Return the (x, y) coordinate for the center point of the cell that contains the specified text.  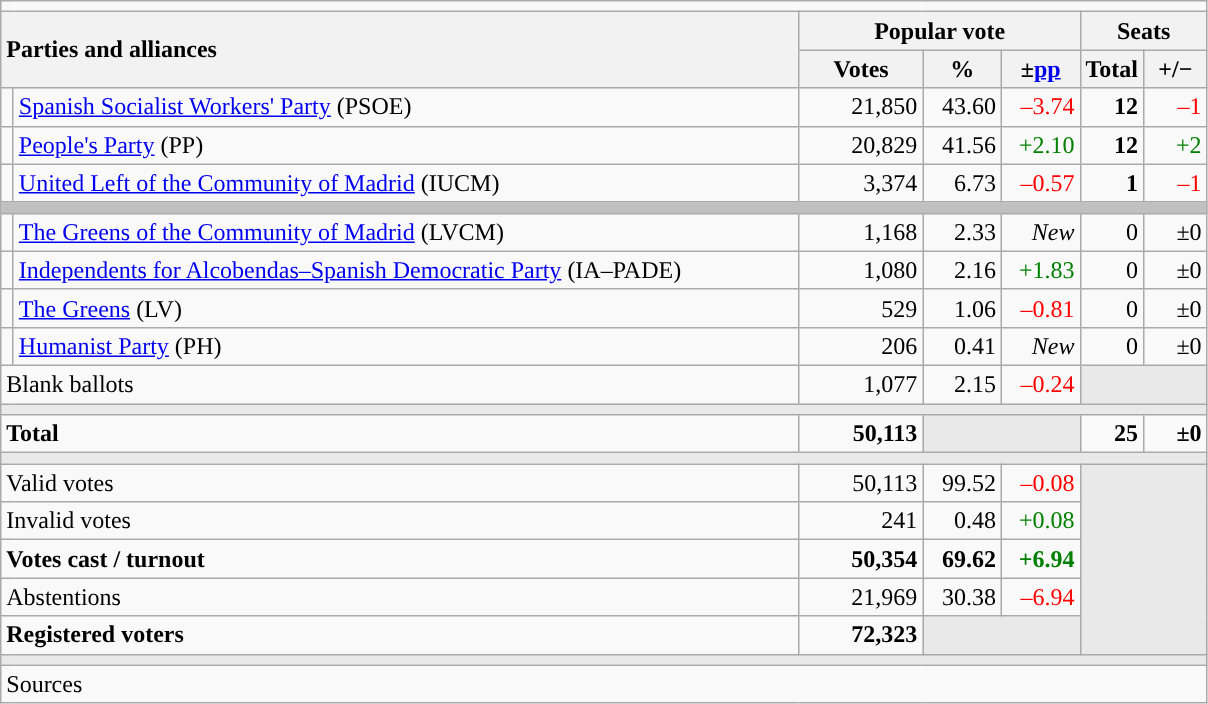
Parties and alliances (400, 50)
1,168 (861, 232)
+1.83 (1040, 270)
72,323 (861, 635)
2.16 (962, 270)
Sources (604, 684)
206 (861, 346)
1,080 (861, 270)
3,374 (861, 183)
Spanish Socialist Workers' Party (PSOE) (406, 107)
1.06 (962, 308)
The Greens of the Community of Madrid (LVCM) (406, 232)
+2.10 (1040, 145)
21,850 (861, 107)
6.73 (962, 183)
+2 (1176, 145)
0.48 (962, 521)
529 (861, 308)
Votes cast / turnout (400, 559)
Invalid votes (400, 521)
United Left of the Community of Madrid (IUCM) (406, 183)
–0.57 (1040, 183)
Votes (861, 69)
–0.81 (1040, 308)
2.15 (962, 384)
Registered voters (400, 635)
25 (1112, 434)
+0.08 (1040, 521)
2.33 (962, 232)
–0.08 (1040, 483)
Valid votes (400, 483)
–3.74 (1040, 107)
% (962, 69)
241 (861, 521)
People's Party (PP) (406, 145)
30.38 (962, 597)
±pp (1040, 69)
50,354 (861, 559)
1 (1112, 183)
99.52 (962, 483)
0.41 (962, 346)
Popular vote (940, 31)
+/− (1176, 69)
69.62 (962, 559)
1,077 (861, 384)
21,969 (861, 597)
20,829 (861, 145)
43.60 (962, 107)
–0.24 (1040, 384)
The Greens (LV) (406, 308)
Blank ballots (400, 384)
+6.94 (1040, 559)
Humanist Party (PH) (406, 346)
Abstentions (400, 597)
41.56 (962, 145)
Seats (1144, 31)
Independents for Alcobendas–Spanish Democratic Party (IA–PADE) (406, 270)
–6.94 (1040, 597)
